Return the (x, y) coordinate for the center point of the cell that contains the specified text.  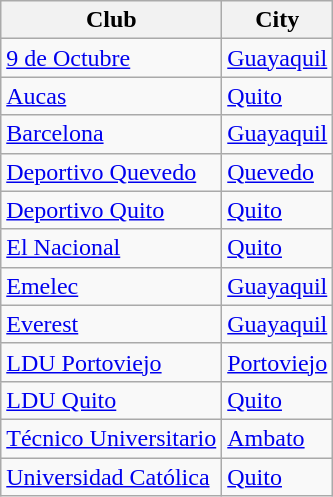
Ambato (278, 438)
9 de Octubre (112, 58)
Universidad Católica (112, 477)
Club (112, 20)
Barcelona (112, 134)
Aucas (112, 96)
Deportivo Quevedo (112, 172)
Everest (112, 324)
Emelec (112, 286)
Técnico Universitario (112, 438)
Deportivo Quito (112, 210)
LDU Portoviejo (112, 362)
El Nacional (112, 248)
City (278, 20)
Portoviejo (278, 362)
LDU Quito (112, 400)
Quevedo (278, 172)
